From the cell containing the given text, extract its center point as [X, Y] coordinate. 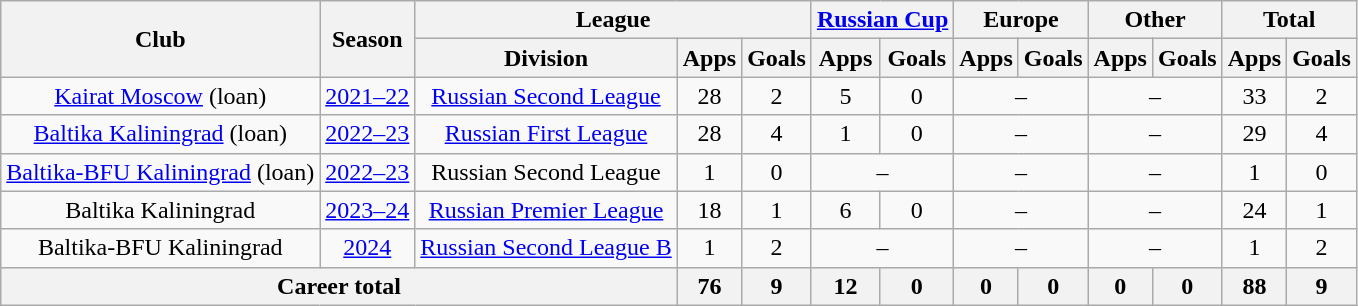
12 [845, 286]
Russian Cup [882, 20]
33 [1254, 96]
2024 [368, 248]
Baltika Kaliningrad (loan) [160, 134]
Europe [1021, 20]
29 [1254, 134]
League [614, 20]
24 [1254, 210]
Total [1289, 20]
Baltika-BFU Kaliningrad [160, 248]
18 [709, 210]
Russian Second League B [546, 248]
Other [1155, 20]
Club [160, 39]
Division [546, 58]
2021–22 [368, 96]
88 [1254, 286]
5 [845, 96]
76 [709, 286]
Kairat Moscow (loan) [160, 96]
Career total [339, 286]
Russian Premier League [546, 210]
6 [845, 210]
Baltika Kaliningrad [160, 210]
Season [368, 39]
Baltika-BFU Kaliningrad (loan) [160, 172]
2023–24 [368, 210]
Russian First League [546, 134]
